Scan for the cell matching the given text and deliver its [x, y] coordinate at center. 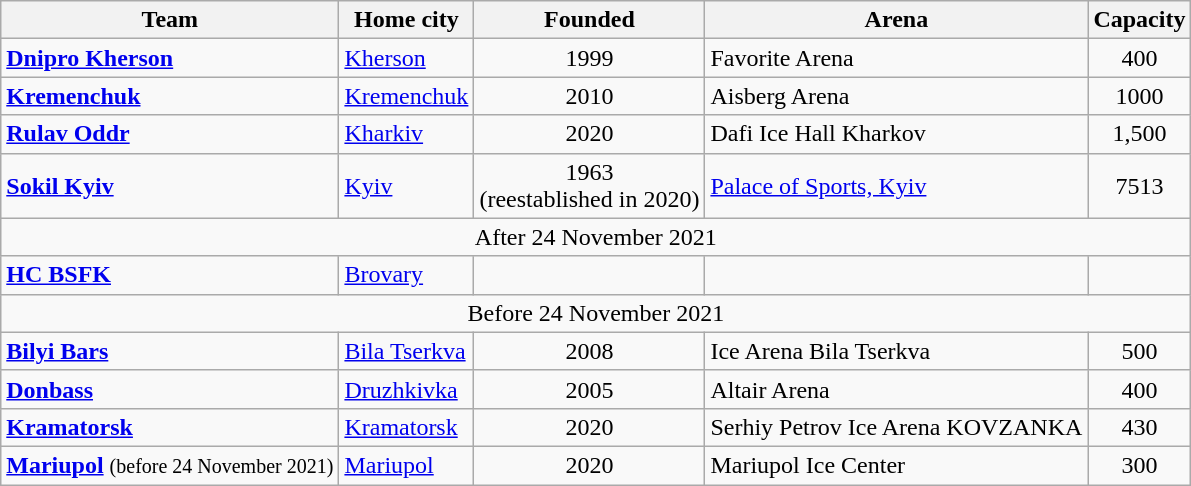
Kherson [406, 58]
Capacity [1140, 20]
After 24 November 2021 [596, 237]
Aisberg Arena [896, 96]
Arena [896, 20]
430 [1140, 427]
Altair Arena [896, 389]
Palace of Sports, Kyiv [896, 186]
Kharkiv [406, 134]
Serhiy Petrov Ice Arena KOVZANKA [896, 427]
500 [1140, 351]
300 [1140, 465]
1999 [590, 58]
Ice Arena Bila Tserkva [896, 351]
Rulav Oddr [170, 134]
Sokil Kyiv [170, 186]
Favorite Arena [896, 58]
1963(reestablished in 2020) [590, 186]
Bilyi Bars [170, 351]
Bila Tserkva [406, 351]
Home city [406, 20]
Kyiv [406, 186]
2008 [590, 351]
Mariupol [406, 465]
7513 [1140, 186]
Team [170, 20]
Donbass [170, 389]
Founded [590, 20]
Dafi Ice Hall Kharkov [896, 134]
Mariupol (before 24 November 2021) [170, 465]
Druzhkivka [406, 389]
Before 24 November 2021 [596, 313]
2010 [590, 96]
1000 [1140, 96]
Dnipro Kherson [170, 58]
2005 [590, 389]
HC BSFK [170, 275]
1,500 [1140, 134]
Mariupol Ice Center [896, 465]
Brovary [406, 275]
